Provide the [x, y] coordinate of the cell's center where the given text is located.  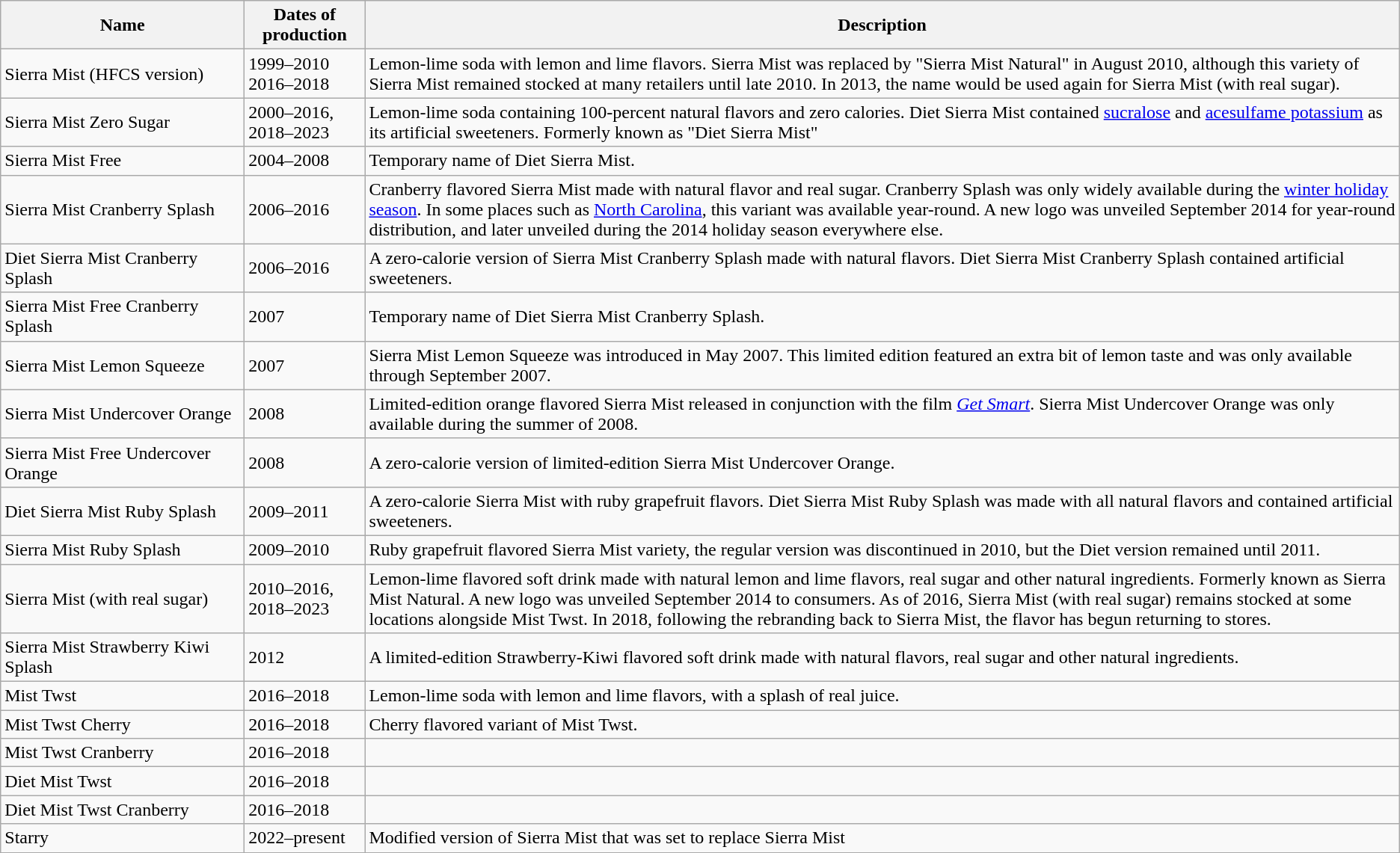
A zero-calorie version of Sierra Mist Cranberry Splash made with natural flavors. Diet Sierra Mist Cranberry Splash contained artificial sweeteners. [882, 268]
Ruby grapefruit flavored Sierra Mist variety, the regular version was discontinued in 2010, but the Diet version remained until 2011. [882, 549]
2004–2008 [305, 161]
1999–20102016–2018 [305, 73]
2000–2016, 2018–2023 [305, 123]
Temporary name of Diet Sierra Mist Cranberry Splash. [882, 317]
Sierra Mist (HFCS version) [123, 73]
2009–2010 [305, 549]
A zero-calorie version of limited-edition Sierra Mist Undercover Orange. [882, 462]
Sierra Mist Free [123, 161]
Diet Mist Twst [123, 781]
Sierra Mist Ruby Splash [123, 549]
2009–2011 [305, 511]
Sierra Mist Undercover Orange [123, 414]
Sierra Mist Lemon Squeeze [123, 365]
2012 [305, 658]
Starry [123, 838]
Lemon-lime soda with lemon and lime flavors, with a splash of real juice. [882, 696]
Sierra Mist Cranberry Splash [123, 209]
Mist Twst Cranberry [123, 753]
2022–present [305, 838]
Diet Sierra Mist Ruby Splash [123, 511]
Description [882, 25]
Dates of production [305, 25]
Diet Sierra Mist Cranberry Splash [123, 268]
Cherry flavored variant of Mist Twst. [882, 724]
Mist Twst Cherry [123, 724]
Sierra Mist Free Cranberry Splash [123, 317]
A limited-edition Strawberry-Kiwi flavored soft drink made with natural flavors, real sugar and other natural ingredients. [882, 658]
2010–2016, 2018–2023 [305, 598]
Modified version of Sierra Mist that was set to replace Sierra Mist [882, 838]
Name [123, 25]
Sierra Mist Free Undercover Orange [123, 462]
Mist Twst [123, 696]
Sierra Mist Zero Sugar [123, 123]
Sierra Mist (with real sugar) [123, 598]
Sierra Mist Strawberry Kiwi Splash [123, 658]
Temporary name of Diet Sierra Mist. [882, 161]
Diet Mist Twst Cranberry [123, 810]
